Pinpoint the cell where the given text exists, returning its (x, y) midpoint coordinate. 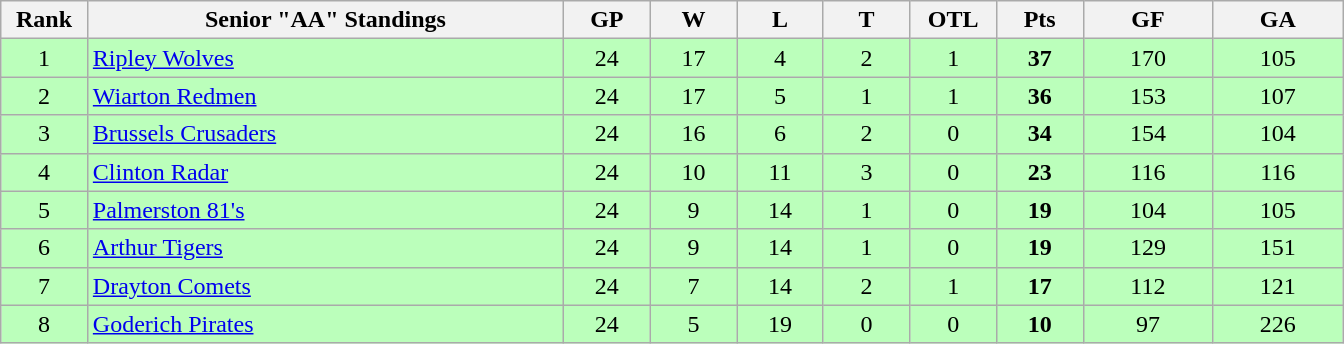
Palmerston 81's (325, 210)
36 (1040, 96)
153 (1148, 96)
Brussels Crusaders (325, 134)
Goderich Pirates (325, 324)
GA (1278, 20)
Drayton Comets (325, 286)
121 (1278, 286)
Pts (1040, 20)
107 (1278, 96)
Arthur Tigers (325, 248)
34 (1040, 134)
170 (1148, 58)
154 (1148, 134)
151 (1278, 248)
Ripley Wolves (325, 58)
T (866, 20)
112 (1148, 286)
8 (44, 324)
Rank (44, 20)
L (780, 20)
97 (1148, 324)
W (694, 20)
16 (694, 134)
226 (1278, 324)
37 (1040, 58)
Wiarton Redmen (325, 96)
Senior "AA" Standings (325, 20)
GP (608, 20)
OTL (954, 20)
129 (1148, 248)
GF (1148, 20)
11 (780, 172)
Clinton Radar (325, 172)
23 (1040, 172)
